Pinpoint the cell where the given text exists, returning its [x, y] midpoint coordinate. 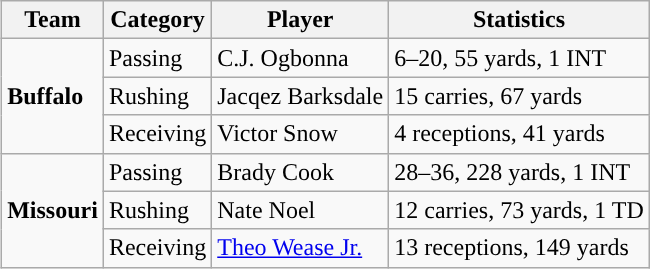
15 carries, 67 yards [520, 96]
Player [300, 20]
Nate Noel [300, 210]
Team [53, 20]
Statistics [520, 20]
Jacqez Barksdale [300, 96]
28–36, 228 yards, 1 INT [520, 172]
13 receptions, 149 yards [520, 248]
4 receptions, 41 yards [520, 134]
Missouri [53, 210]
Brady Cook [300, 172]
Victor Snow [300, 134]
6–20, 55 yards, 1 INT [520, 58]
C.J. Ogbonna [300, 58]
12 carries, 73 yards, 1 TD [520, 210]
Theo Wease Jr. [300, 248]
Buffalo [53, 96]
Category [157, 20]
